For the text-containing cell, return its midpoint in [X, Y] coordinate format. 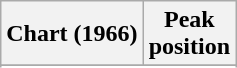
Chart (1966) [72, 34]
Peak position [189, 34]
